From the cell containing the given text, extract its center point as [X, Y] coordinate. 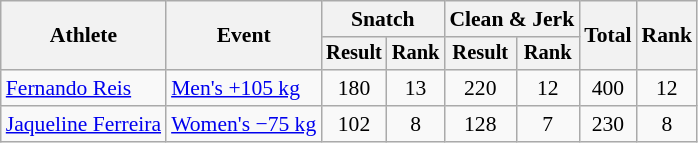
230 [608, 124]
Athlete [84, 36]
Men's +105 kg [244, 88]
Jaqueline Ferreira [84, 124]
102 [354, 124]
13 [416, 88]
Clean & Jerk [512, 19]
220 [480, 88]
Event [244, 36]
400 [608, 88]
Snatch [382, 19]
Total [608, 36]
7 [548, 124]
Fernando Reis [84, 88]
128 [480, 124]
180 [354, 88]
Women's −75 kg [244, 124]
